For the text-containing cell, return its midpoint in (X, Y) coordinate format. 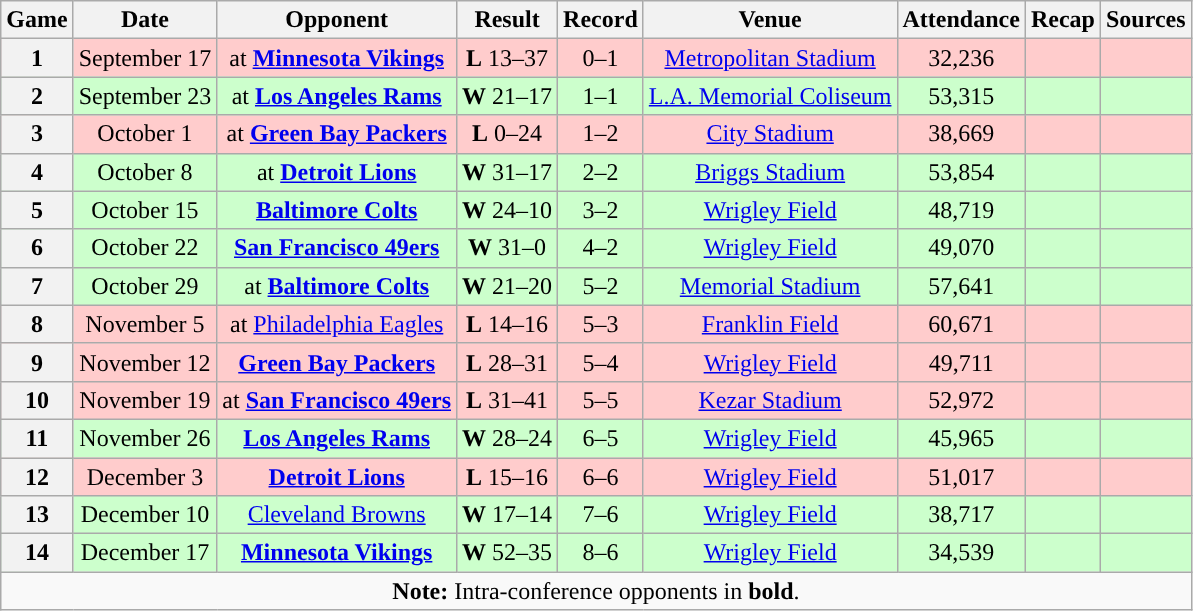
Venue (770, 20)
4–2 (601, 248)
60,671 (961, 324)
at Baltimore Colts (337, 286)
November 5 (145, 324)
at Philadelphia Eagles (337, 324)
Result (508, 20)
Record (601, 20)
W 31–17 (508, 172)
8–6 (601, 553)
5–4 (601, 362)
W 24–10 (508, 210)
Baltimore Colts (337, 210)
38,717 (961, 515)
September 23 (145, 96)
December 3 (145, 477)
5–5 (601, 400)
October 29 (145, 286)
53,315 (961, 96)
December 17 (145, 553)
October 22 (145, 248)
1–1 (601, 96)
38,669 (961, 134)
13 (37, 515)
October 8 (145, 172)
Los Angeles Rams (337, 438)
10 (37, 400)
3–2 (601, 210)
Franklin Field (770, 324)
W 52–35 (508, 553)
at Green Bay Packers (337, 134)
0–1 (601, 58)
8 (37, 324)
6–5 (601, 438)
W 28–24 (508, 438)
3 (37, 134)
L 0–24 (508, 134)
L 13–37 (508, 58)
53,854 (961, 172)
W 21–20 (508, 286)
October 1 (145, 134)
at Minnesota Vikings (337, 58)
L.A. Memorial Coliseum (770, 96)
48,719 (961, 210)
49,711 (961, 362)
Note: Intra-conference opponents in bold. (596, 591)
at Los Angeles Rams (337, 96)
1–2 (601, 134)
Briggs Stadium (770, 172)
2–2 (601, 172)
Cleveland Browns (337, 515)
Sources (1146, 20)
October 15 (145, 210)
52,972 (961, 400)
14 (37, 553)
at Detroit Lions (337, 172)
W 31–0 (508, 248)
L 14–16 (508, 324)
2 (37, 96)
Green Bay Packers (337, 362)
49,070 (961, 248)
5–3 (601, 324)
32,236 (961, 58)
at San Francisco 49ers (337, 400)
Game (37, 20)
5–2 (601, 286)
5 (37, 210)
51,017 (961, 477)
Metropolitan Stadium (770, 58)
Attendance (961, 20)
December 10 (145, 515)
9 (37, 362)
Detroit Lions (337, 477)
Recap (1062, 20)
November 26 (145, 438)
7–6 (601, 515)
11 (37, 438)
7 (37, 286)
W 17–14 (508, 515)
November 19 (145, 400)
57,641 (961, 286)
San Francisco 49ers (337, 248)
6–6 (601, 477)
6 (37, 248)
Memorial Stadium (770, 286)
1 (37, 58)
L 28–31 (508, 362)
Date (145, 20)
W 21–17 (508, 96)
4 (37, 172)
34,539 (961, 553)
L 31–41 (508, 400)
Opponent (337, 20)
12 (37, 477)
L 15–16 (508, 477)
Kezar Stadium (770, 400)
November 12 (145, 362)
45,965 (961, 438)
City Stadium (770, 134)
September 17 (145, 58)
Minnesota Vikings (337, 553)
